Locate the cell with the specified text and output its [X, Y] center coordinate. 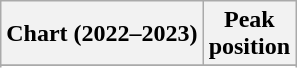
Chart (2022–2023) [102, 34]
Peakposition [249, 34]
